Return [X, Y] of the center of cell containing provided text 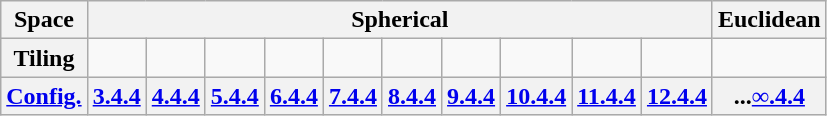
12.4.4 [676, 96]
10.4.4 [536, 96]
Space [44, 20]
...∞.4.4 [769, 96]
4.4.4 [176, 96]
7.4.4 [352, 96]
11.4.4 [607, 96]
6.4.4 [294, 96]
8.4.4 [412, 96]
Spherical [400, 20]
Config. [44, 96]
Tiling [44, 58]
5.4.4 [234, 96]
9.4.4 [472, 96]
Euclidean [769, 20]
3.4.4 [116, 96]
